For the text-containing cell, return its midpoint in [X, Y] coordinate format. 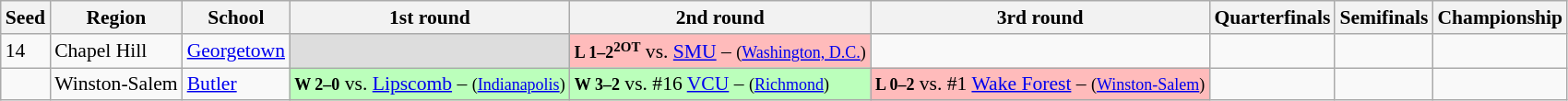
Chapel Hill [116, 51]
W 2–0 vs. Lipscomb – (Indianapolis) [430, 84]
School [236, 17]
Championship [1500, 17]
L 1–22OT vs. SMU – (Washington, D.C.) [720, 51]
Butler [236, 84]
1st round [430, 17]
2nd round [720, 17]
Semifinals [1384, 17]
3rd round [1040, 17]
W 3–2 vs. #16 VCU – (Richmond) [720, 84]
Seed [26, 17]
Region [116, 17]
Georgetown [236, 51]
L 0–2 vs. #1 Wake Forest – (Winston-Salem) [1040, 84]
Winston-Salem [116, 84]
14 [26, 51]
Quarterfinals [1272, 17]
